Scan for the cell matching the given text and deliver its [X, Y] coordinate at center. 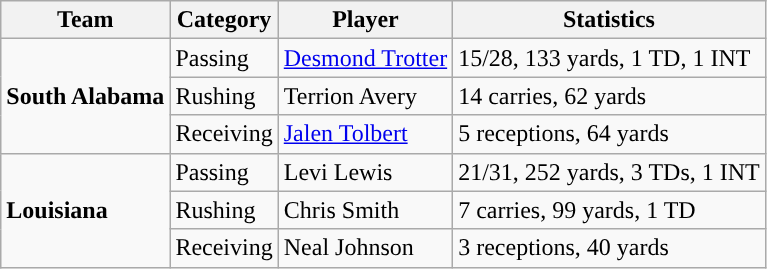
Desmond Trotter [365, 58]
Chris Smith [365, 210]
21/31, 252 yards, 3 TDs, 1 INT [610, 172]
7 carries, 99 yards, 1 TD [610, 210]
South Alabama [86, 96]
Category [224, 20]
Terrion Avery [365, 96]
5 receptions, 64 yards [610, 134]
3 receptions, 40 yards [610, 248]
Jalen Tolbert [365, 134]
Louisiana [86, 210]
Statistics [610, 20]
15/28, 133 yards, 1 TD, 1 INT [610, 58]
Player [365, 20]
Team [86, 20]
14 carries, 62 yards [610, 96]
Levi Lewis [365, 172]
Neal Johnson [365, 248]
